From the cell containing the given text, extract its center point as [X, Y] coordinate. 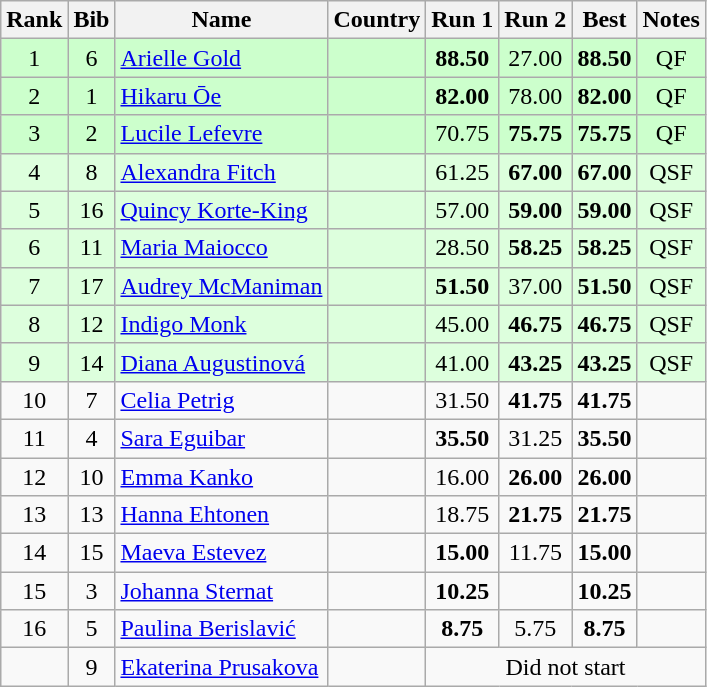
Notes [671, 20]
Bib [92, 20]
Hanna Ehtonen [222, 515]
31.50 [462, 400]
5.75 [536, 629]
Emma Kanko [222, 477]
27.00 [536, 58]
17 [92, 286]
Best [604, 20]
Ekaterina Prusakova [222, 667]
Audrey McManiman [222, 286]
18.75 [462, 515]
Name [222, 20]
Lucile Lefevre [222, 134]
Maria Maiocco [222, 248]
Paulina Berislavić [222, 629]
61.25 [462, 172]
45.00 [462, 324]
Celia Petrig [222, 400]
Run 2 [536, 20]
Arielle Gold [222, 58]
70.75 [462, 134]
Run 1 [462, 20]
Country [377, 20]
Diana Augustinová [222, 362]
57.00 [462, 210]
Sara Eguibar [222, 438]
31.25 [536, 438]
Maeva Estevez [222, 553]
Quincy Korte-King [222, 210]
16.00 [462, 477]
Indigo Monk [222, 324]
Rank [34, 20]
78.00 [536, 96]
11.75 [536, 553]
41.00 [462, 362]
Did not start [566, 667]
Hikaru Ōe [222, 96]
Alexandra Fitch [222, 172]
37.00 [536, 286]
28.50 [462, 248]
Johanna Sternat [222, 591]
